Search for the cell housing the specified text and yield its [x, y] center coordinate. 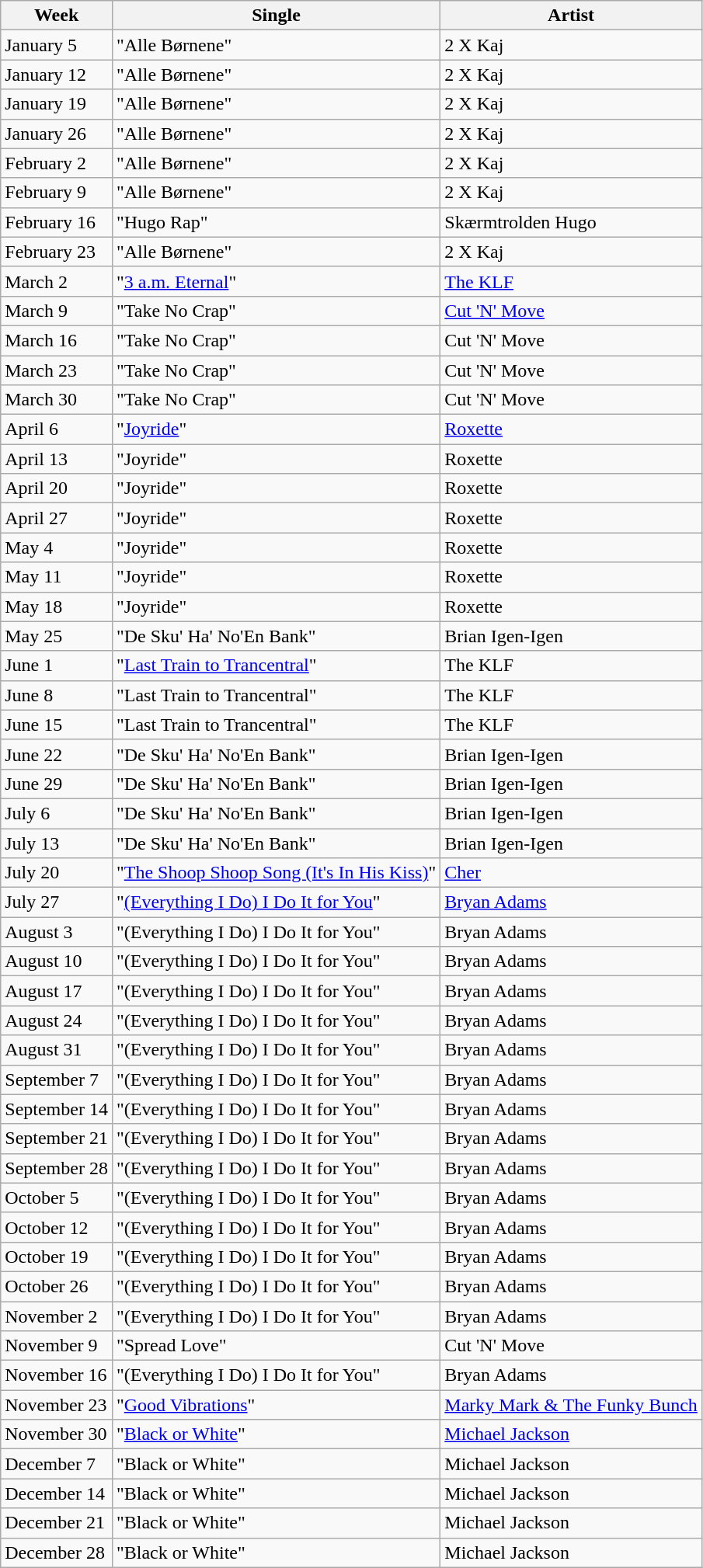
October 12 [57, 1227]
November 30 [57, 1434]
Marky Mark & The Funky Bunch [572, 1405]
June 15 [57, 725]
September 7 [57, 1080]
December 14 [57, 1493]
May 4 [57, 548]
August 17 [57, 991]
March 30 [57, 400]
"Spread Love" [276, 1346]
"Hugo Rap" [276, 222]
June 29 [57, 784]
January 26 [57, 134]
June 1 [57, 666]
August 31 [57, 1050]
January 19 [57, 104]
November 9 [57, 1346]
July 20 [57, 873]
April 27 [57, 518]
April 20 [57, 488]
July 13 [57, 843]
October 5 [57, 1198]
Artist [572, 16]
March 23 [57, 370]
"3 a.m. Eternal" [276, 281]
February 9 [57, 193]
September 21 [57, 1139]
"The Shoop Shoop Song (It's In His Kiss)" [276, 873]
March 16 [57, 340]
June 22 [57, 754]
November 16 [57, 1375]
February 23 [57, 252]
September 14 [57, 1109]
February 2 [57, 163]
April 6 [57, 429]
May 18 [57, 607]
October 19 [57, 1257]
August 3 [57, 932]
"Good Vibrations" [276, 1405]
November 2 [57, 1316]
December 21 [57, 1523]
January 5 [57, 45]
August 24 [57, 1020]
March 9 [57, 311]
April 13 [57, 459]
June 8 [57, 695]
Single [276, 16]
October 26 [57, 1286]
August 10 [57, 961]
Cher [572, 873]
January 12 [57, 75]
Skærmtrolden Hugo [572, 222]
November 23 [57, 1405]
Week [57, 16]
February 16 [57, 222]
July 27 [57, 902]
December 7 [57, 1464]
May 25 [57, 636]
March 2 [57, 281]
July 6 [57, 813]
September 28 [57, 1168]
May 11 [57, 577]
December 28 [57, 1552]
